Find where the given text appears and provide that cell's center as [X, Y] coordinate. 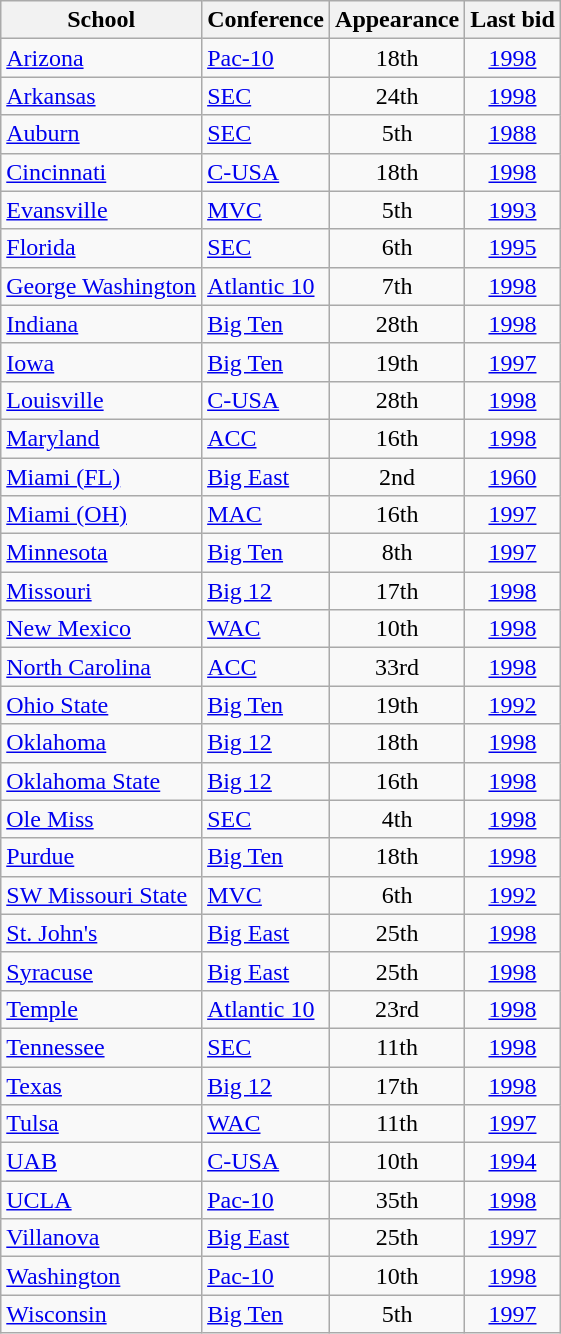
Arkansas [102, 96]
Washington [102, 1276]
SW Missouri State [102, 895]
Maryland [102, 438]
School [102, 20]
Tennessee [102, 1047]
Syracuse [102, 971]
1993 [513, 210]
Last bid [513, 20]
Evansville [102, 210]
Louisville [102, 400]
Indiana [102, 324]
Appearance [398, 20]
8th [398, 553]
1960 [513, 477]
New Mexico [102, 629]
Wisconsin [102, 1314]
Arizona [102, 58]
Texas [102, 1085]
North Carolina [102, 667]
Auburn [102, 134]
George Washington [102, 286]
Oklahoma State [102, 781]
Purdue [102, 857]
Miami (OH) [102, 515]
Missouri [102, 591]
1995 [513, 248]
Oklahoma [102, 743]
24th [398, 96]
Iowa [102, 362]
UCLA [102, 1200]
Ole Miss [102, 819]
Cincinnati [102, 172]
Minnesota [102, 553]
1988 [513, 134]
4th [398, 819]
Miami (FL) [102, 477]
7th [398, 286]
35th [398, 1200]
1994 [513, 1162]
Villanova [102, 1238]
UAB [102, 1162]
MAC [266, 515]
2nd [398, 477]
Conference [266, 20]
Florida [102, 248]
Temple [102, 1009]
33rd [398, 667]
23rd [398, 1009]
Ohio State [102, 705]
St. John's [102, 933]
Tulsa [102, 1124]
